Find where the given text appears and provide that cell's center as [x, y] coordinate. 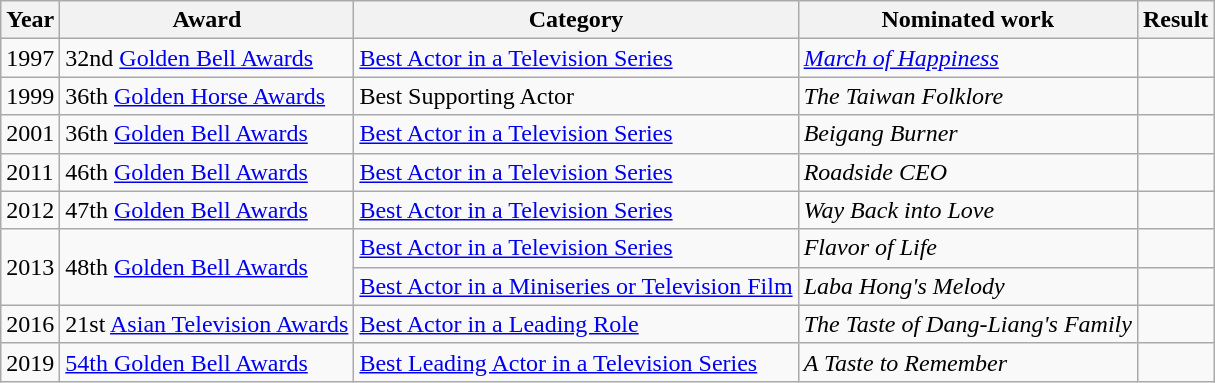
The Taiwan Folklore [968, 96]
2001 [30, 134]
36th Golden Horse Awards [207, 96]
47th Golden Bell Awards [207, 210]
48th Golden Bell Awards [207, 267]
The Taste of Dang-Liang's Family [968, 324]
21st Asian Television Awards [207, 324]
54th Golden Bell Awards [207, 362]
Award [207, 20]
Best Actor in a Miniseries or Television Film [576, 286]
Laba Hong's Melody [968, 286]
2013 [30, 267]
A Taste to Remember [968, 362]
Way Back into Love [968, 210]
46th Golden Bell Awards [207, 172]
Category [576, 20]
2012 [30, 210]
32nd Golden Bell Awards [207, 58]
Beigang Burner [968, 134]
Nominated work [968, 20]
Year [30, 20]
1997 [30, 58]
March of Happiness [968, 58]
36th Golden Bell Awards [207, 134]
Roadside CEO [968, 172]
Best Actor in a Leading Role [576, 324]
2016 [30, 324]
2011 [30, 172]
Result [1175, 20]
1999 [30, 96]
Best Supporting Actor [576, 96]
Flavor of Life [968, 248]
Best Leading Actor in a Television Series [576, 362]
2019 [30, 362]
